Pinpoint the cell where the given text exists, returning its [X, Y] midpoint coordinate. 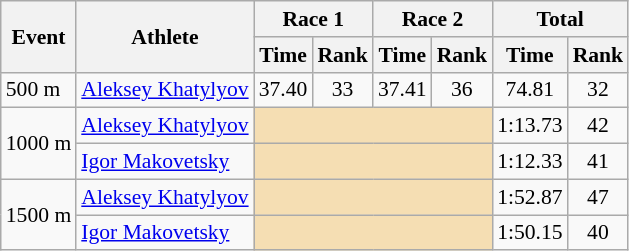
1:52.87 [530, 197]
1:13.73 [530, 126]
1500 m [38, 214]
Total [560, 19]
33 [342, 90]
1:12.33 [530, 162]
36 [462, 90]
41 [598, 162]
Athlete [164, 36]
Event [38, 36]
74.81 [530, 90]
500 m [38, 90]
37.41 [402, 90]
Race 1 [314, 19]
1:50.15 [530, 233]
42 [598, 126]
1000 m [38, 144]
Race 2 [432, 19]
47 [598, 197]
32 [598, 90]
40 [598, 233]
37.40 [284, 90]
